Find where the given text appears and provide that cell's center as [x, y] coordinate. 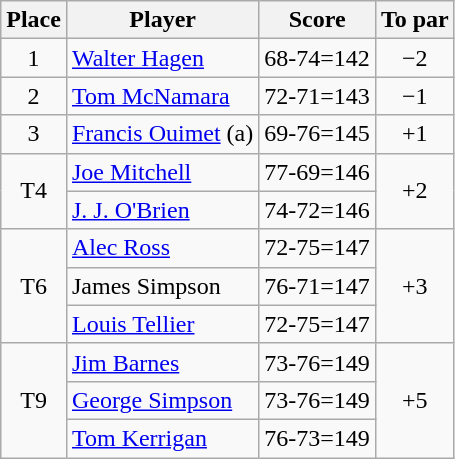
Louis Tellier [162, 324]
+1 [414, 134]
J. J. O'Brien [162, 210]
77-69=146 [318, 172]
Tom Kerrigan [162, 438]
−2 [414, 58]
76-73=149 [318, 438]
1 [34, 58]
69-76=145 [318, 134]
Player [162, 20]
2 [34, 96]
76-71=147 [318, 286]
Score [318, 20]
T6 [34, 286]
Tom McNamara [162, 96]
Jim Barnes [162, 362]
68-74=142 [318, 58]
T9 [34, 400]
+3 [414, 286]
To par [414, 20]
+2 [414, 191]
74-72=146 [318, 210]
James Simpson [162, 286]
Joe Mitchell [162, 172]
+5 [414, 400]
72-71=143 [318, 96]
George Simpson [162, 400]
−1 [414, 96]
3 [34, 134]
Francis Ouimet (a) [162, 134]
Walter Hagen [162, 58]
Alec Ross [162, 248]
Place [34, 20]
T4 [34, 191]
